Output the [X, Y] coordinate of the center of the cell containing the given text.  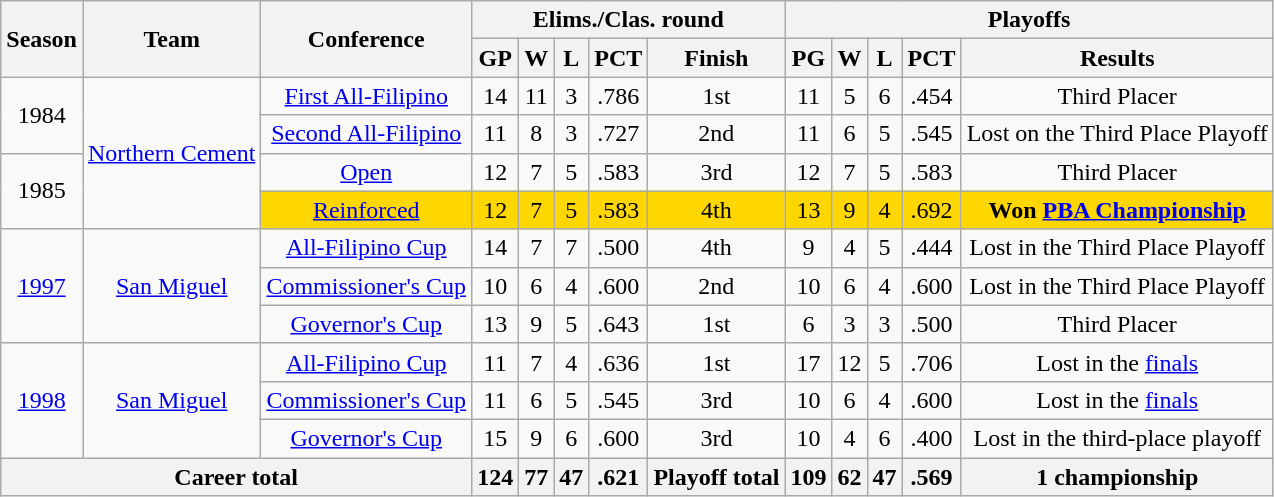
.569 [932, 477]
Elims./Clas. round [628, 20]
Lost in the third-place playoff [1117, 438]
.692 [932, 210]
.727 [618, 134]
8 [536, 134]
GP [496, 58]
Won PBA Championship [1117, 210]
.786 [618, 96]
1997 [42, 286]
Open [366, 172]
Reinforced [366, 210]
Northern Cement [171, 153]
.621 [618, 477]
1998 [42, 400]
Lost on the Third Place Playoff [1117, 134]
15 [496, 438]
Team [171, 39]
Second All-Filipino [366, 134]
.444 [932, 248]
First All-Filipino [366, 96]
Career total [236, 477]
Playoff total [716, 477]
.400 [932, 438]
62 [850, 477]
77 [536, 477]
1 championship [1117, 477]
109 [808, 477]
.454 [932, 96]
1984 [42, 115]
.706 [932, 362]
124 [496, 477]
Season [42, 39]
1985 [42, 191]
.643 [618, 324]
Results [1117, 58]
Conference [366, 39]
PG [808, 58]
Finish [716, 58]
Playoffs [1029, 20]
.636 [618, 362]
17 [808, 362]
